Pinpoint the cell where the given text exists, returning its [x, y] midpoint coordinate. 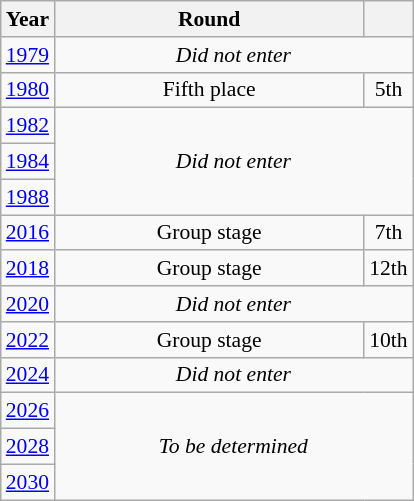
2022 [28, 340]
To be determined [234, 446]
1982 [28, 126]
Fifth place [209, 90]
Year [28, 19]
2024 [28, 375]
12th [388, 269]
1984 [28, 162]
Round [209, 19]
1988 [28, 197]
2018 [28, 269]
2020 [28, 304]
1979 [28, 55]
2030 [28, 482]
2026 [28, 411]
10th [388, 340]
2016 [28, 233]
1980 [28, 90]
5th [388, 90]
7th [388, 233]
2028 [28, 447]
